Output the [x, y] coordinate of the center of the cell containing the given text.  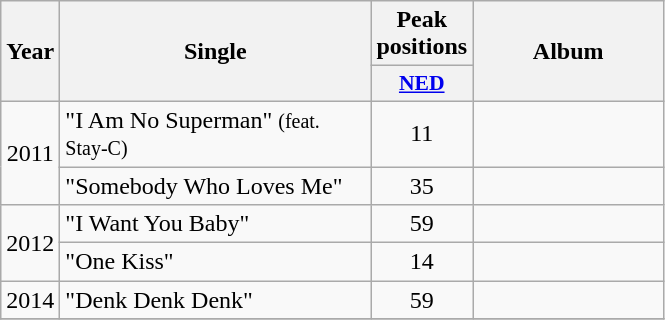
"Denk Denk Denk" [216, 300]
"One Kiss" [216, 262]
Album [568, 52]
"I Want You Baby" [216, 224]
2014 [30, 300]
11 [422, 134]
Year [30, 52]
14 [422, 262]
"Somebody Who Loves Me" [216, 185]
2011 [30, 152]
35 [422, 185]
Single [216, 52]
"I Am No Superman" (feat. Stay-C) [216, 134]
Peak positions [422, 34]
2012 [30, 243]
NED [422, 84]
